Output the [X, Y] coordinate of the center of the cell containing the given text.  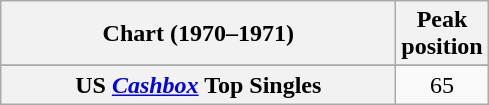
US Cashbox Top Singles [198, 85]
65 [442, 85]
Chart (1970–1971) [198, 34]
Peakposition [442, 34]
